Pinpoint the cell where the given text exists, returning its (X, Y) midpoint coordinate. 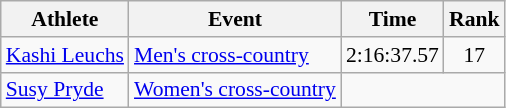
Athlete (65, 19)
Time (392, 19)
Rank (474, 19)
Men's cross-country (235, 55)
2:16:37.57 (392, 55)
Susy Pryde (65, 90)
17 (474, 55)
Kashi Leuchs (65, 55)
Event (235, 19)
Women's cross-country (235, 90)
